Provide the (X, Y) coordinate of the cell's center where the given text is located.  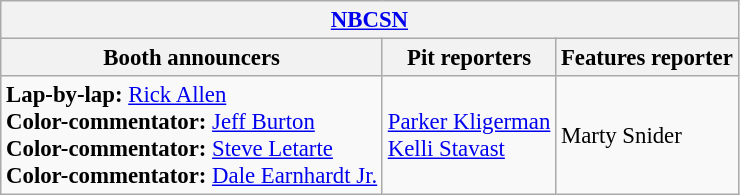
NBCSN (370, 20)
Features reporter (647, 58)
Marty Snider (647, 136)
Lap-by-lap: Rick AllenColor-commentator: Jeff BurtonColor-commentator: Steve LetarteColor-commentator: Dale Earnhardt Jr. (192, 136)
Parker KligermanKelli Stavast (468, 136)
Pit reporters (468, 58)
Booth announcers (192, 58)
